Identify which cell holds the provided text, then report its [x, y] central coordinate. 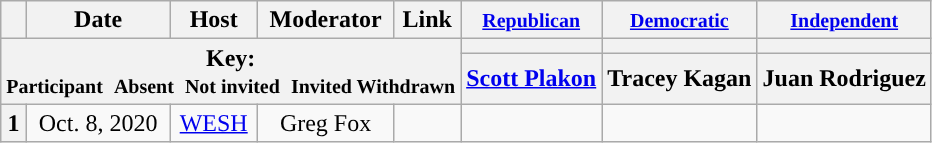
Link [428, 20]
Date [98, 20]
Oct. 8, 2020 [98, 123]
Moderator [325, 20]
Greg Fox [325, 123]
Independent [844, 20]
Scott Plakon [532, 78]
1 [14, 123]
Tracey Kagan [680, 78]
Key: Participant Absent Not invited Invited Withdrawn [231, 72]
WESH [214, 123]
Juan Rodriguez [844, 78]
Republican [532, 20]
Democratic [680, 20]
Host [214, 20]
